Return the [x, y] coordinate for the center point of the cell that contains the specified text.  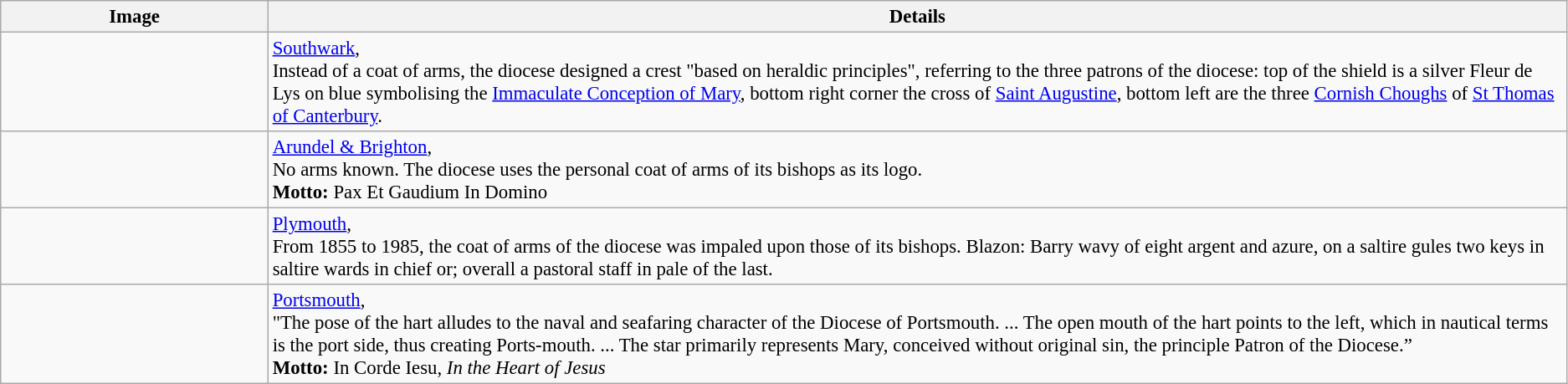
Details [917, 17]
Arundel & Brighton,No arms known. The diocese uses the personal coat of arms of its bishops as its logo. Motto: Pax Et Gaudium In Domino [917, 170]
Image [135, 17]
